Search for the cell housing the specified text and yield its [x, y] center coordinate. 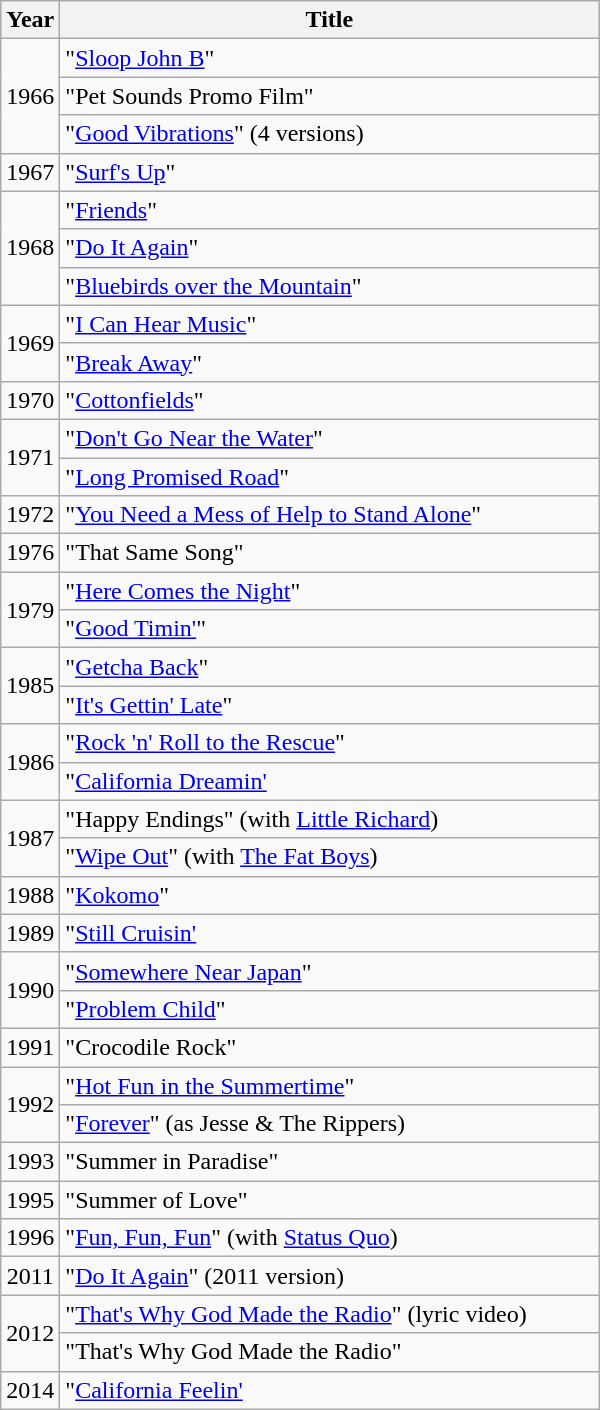
"Good Timin'" [330, 629]
1991 [30, 1047]
"Here Comes the Night" [330, 591]
1967 [30, 172]
"It's Gettin' Late" [330, 705]
1992 [30, 1104]
"Long Promised Road" [330, 477]
1971 [30, 457]
"Summer of Love" [330, 1200]
"Summer in Paradise" [330, 1162]
2011 [30, 1276]
"Still Cruisin' [330, 933]
1989 [30, 933]
2014 [30, 1390]
1976 [30, 553]
1985 [30, 686]
1972 [30, 515]
1987 [30, 838]
"Sloop John B" [330, 58]
2012 [30, 1333]
"Fun, Fun, Fun" (with Status Quo) [330, 1238]
"Hot Fun in the Summertime" [330, 1085]
"Wipe Out" (with The Fat Boys) [330, 857]
"Happy Endings" (with Little Richard) [330, 819]
1966 [30, 96]
"I Can Hear Music" [330, 324]
1993 [30, 1162]
1970 [30, 400]
"Getcha Back" [330, 667]
"That's Why God Made the Radio" [330, 1352]
"Problem Child" [330, 1009]
1968 [30, 248]
1986 [30, 762]
"Do It Again" [330, 248]
1988 [30, 895]
"Bluebirds over the Mountain" [330, 286]
"Pet Sounds Promo Film" [330, 96]
"Surf's Up" [330, 172]
"Break Away" [330, 362]
"That's Why God Made the Radio" (lyric video) [330, 1314]
"Somewhere Near Japan" [330, 971]
"California Dreamin' [330, 781]
"Do It Again" (2011 version) [330, 1276]
Title [330, 20]
1996 [30, 1238]
"Forever" (as Jesse & The Rippers) [330, 1124]
1979 [30, 610]
"Friends" [330, 210]
"Kokomo" [330, 895]
"Rock 'n' Roll to the Rescue" [330, 743]
Year [30, 20]
"California Feelin' [330, 1390]
"That Same Song" [330, 553]
1995 [30, 1200]
"You Need a Mess of Help to Stand Alone" [330, 515]
"Crocodile Rock" [330, 1047]
"Good Vibrations" (4 versions) [330, 134]
"Cottonfields" [330, 400]
1990 [30, 990]
"Don't Go Near the Water" [330, 438]
1969 [30, 343]
